Return the [x, y] coordinate for the center point of the cell that contains the specified text.  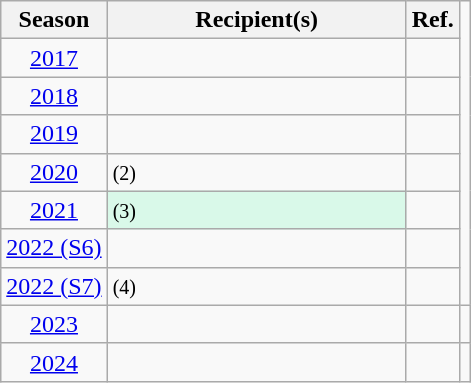
2018 [54, 96]
2020 [54, 172]
2021 [54, 210]
(3) [256, 210]
2019 [54, 134]
2022 (S7) [54, 286]
(2) [256, 172]
Recipient(s) [256, 20]
2017 [54, 58]
(4) [256, 286]
Season [54, 20]
2024 [54, 362]
2022 (S6) [54, 248]
2023 [54, 324]
Ref. [432, 20]
